For the text-containing cell, return its midpoint in [x, y] coordinate format. 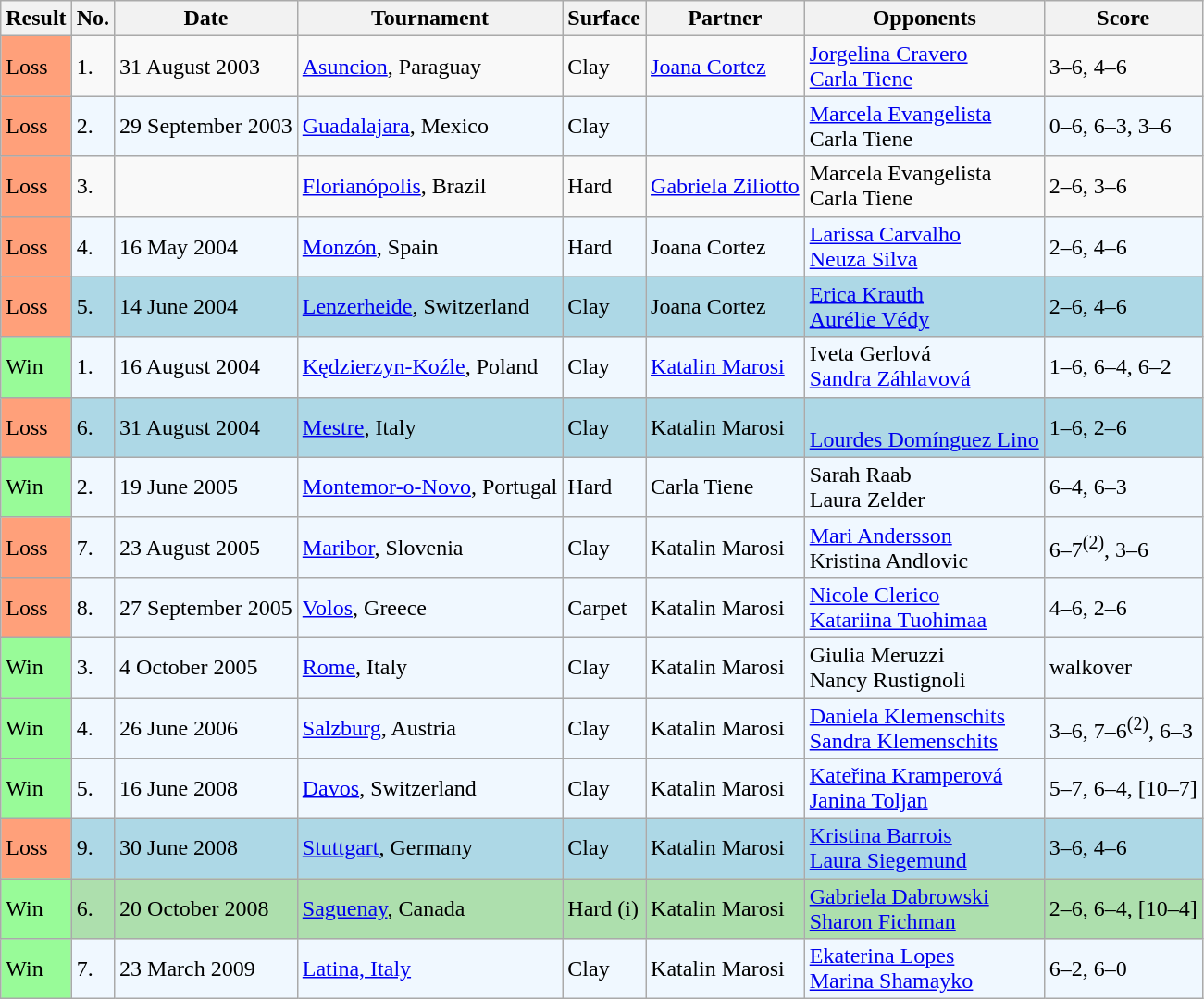
Hard (i) [604, 908]
Kristina Barrois Laura Siegemund [924, 849]
Florianópolis, Brazil [429, 187]
4 October 2005 [206, 668]
5–7, 6–4, [10–7] [1123, 788]
2–6, 3–6 [1123, 187]
14 June 2004 [206, 307]
Rome, Italy [429, 668]
6–2, 6–0 [1123, 969]
Davos, Switzerland [429, 788]
16 August 2004 [206, 366]
4–6, 2–6 [1123, 607]
Carpet [604, 607]
31 August 2003 [206, 67]
Lourdes Domínguez Lino [924, 427]
Partner [726, 18]
6–7(2), 3–6 [1123, 548]
Gabriela Dabrowski Sharon Fichman [924, 908]
9. [93, 849]
Kędzierzyn-Koźle, Poland [429, 366]
Montemor-o-Novo, Portugal [429, 487]
Sarah Raab Laura Zelder [924, 487]
29 September 2003 [206, 126]
1–6, 6–4, 6–2 [1123, 366]
Ekaterina Lopes Marina Shamayko [924, 969]
walkover [1123, 668]
31 August 2004 [206, 427]
6–4, 6–3 [1123, 487]
Nicole Clerico Katariina Tuohimaa [924, 607]
Kateřina Kramperová Janina Toljan [924, 788]
Surface [604, 18]
Opponents [924, 18]
30 June 2008 [206, 849]
Larissa Carvalho Neuza Silva [924, 246]
Jorgelina Cravero Carla Tiene [924, 67]
Guadalajara, Mexico [429, 126]
19 June 2005 [206, 487]
Latina, Italy [429, 969]
Giulia Meruzzi Nancy Rustignoli [924, 668]
26 June 2006 [206, 727]
Date [206, 18]
Saguenay, Canada [429, 908]
Salzburg, Austria [429, 727]
Iveta Gerlová Sandra Záhlavová [924, 366]
No. [93, 18]
Tournament [429, 18]
23 March 2009 [206, 969]
3–6, 7–6(2), 6–3 [1123, 727]
Volos, Greece [429, 607]
20 October 2008 [206, 908]
23 August 2005 [206, 548]
27 September 2005 [206, 607]
Carla Tiene [726, 487]
8. [93, 607]
Stuttgart, Germany [429, 849]
Mari Andersson Kristina Andlovic [924, 548]
Lenzerheide, Switzerland [429, 307]
Maribor, Slovenia [429, 548]
Monzón, Spain [429, 246]
0–6, 6–3, 3–6 [1123, 126]
16 June 2008 [206, 788]
Gabriela Ziliotto [726, 187]
Result [36, 18]
Mestre, Italy [429, 427]
Asuncion, Paraguay [429, 67]
Score [1123, 18]
Daniela Klemenschits Sandra Klemenschits [924, 727]
2–6, 6–4, [10–4] [1123, 908]
Erica Krauth Aurélie Védy [924, 307]
16 May 2004 [206, 246]
1–6, 2–6 [1123, 427]
